Find where the given text appears and provide that cell's center as [x, y] coordinate. 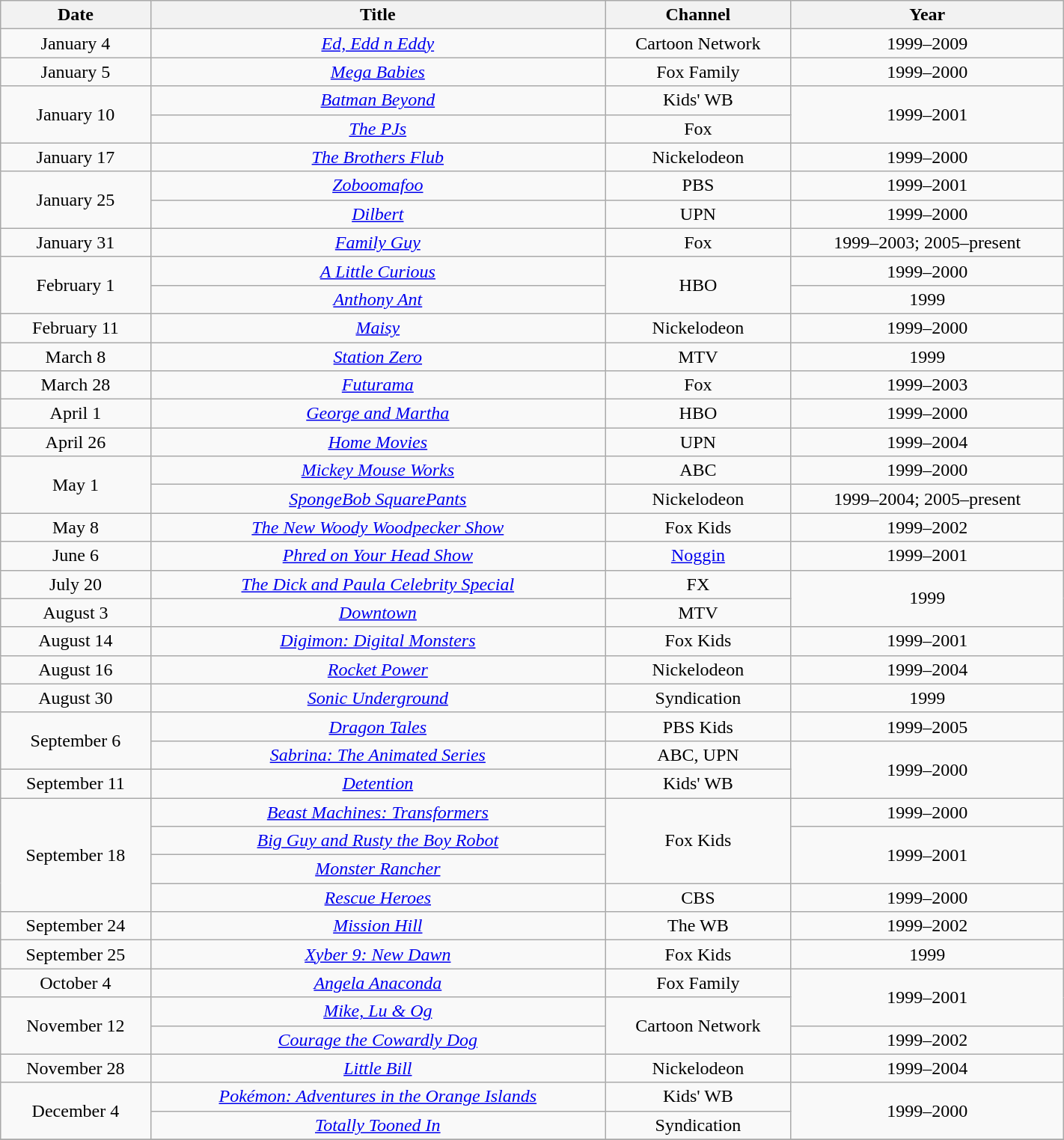
August 30 [76, 698]
Channel [699, 15]
Courage the Cowardly Dog [377, 1040]
1999–2005 [927, 726]
Rocket Power [377, 669]
Dragon Tales [377, 726]
FX [699, 584]
Mega Babies [377, 72]
November 28 [76, 1068]
September 18 [76, 854]
ABC, UPN [699, 755]
1999–2003 [927, 385]
December 4 [76, 1111]
PBS Kids [699, 726]
Home Movies [377, 442]
July 20 [76, 584]
Phred on Your Head Show [377, 556]
March 28 [76, 385]
May 1 [76, 485]
Ed, Edd n Eddy [377, 43]
February 1 [76, 285]
Big Guy and Rusty the Boy Robot [377, 841]
Dilbert [377, 214]
Anthony Ant [377, 299]
ABC [699, 471]
CBS [699, 898]
September 24 [76, 926]
Batman Beyond [377, 100]
The New Woody Woodpecker Show [377, 527]
Mission Hill [377, 926]
November 12 [76, 1026]
Sonic Underground [377, 698]
Family Guy [377, 242]
September 11 [76, 783]
April 26 [76, 442]
October 4 [76, 983]
April 1 [76, 414]
Noggin [699, 556]
Beast Machines: Transformers [377, 812]
The WB [699, 926]
1999–2004; 2005–present [927, 499]
Totally Tooned In [377, 1125]
Xyber 9: New Dawn [377, 954]
January 17 [76, 157]
January 25 [76, 200]
Mike, Lu & Og [377, 1011]
1999–2009 [927, 43]
January 5 [76, 72]
Little Bill [377, 1068]
Title [377, 15]
Angela Anaconda [377, 983]
The Brothers Flub [377, 157]
Digimon: Digital Monsters [377, 641]
Maisy [377, 328]
August 14 [76, 641]
January 4 [76, 43]
SpongeBob SquarePants [377, 499]
Rescue Heroes [377, 898]
The Dick and Paula Celebrity Special [377, 584]
January 10 [76, 114]
Downtown [377, 613]
Sabrina: The Animated Series [377, 755]
PBS [699, 186]
March 8 [76, 357]
August 3 [76, 613]
Detention [377, 783]
Zoboomafoo [377, 186]
Date [76, 15]
1999–2003; 2005–present [927, 242]
Futurama [377, 385]
February 11 [76, 328]
September 6 [76, 741]
Year [927, 15]
August 16 [76, 669]
Pokémon: Adventures in the Orange Islands [377, 1097]
January 31 [76, 242]
A Little Curious [377, 271]
September 25 [76, 954]
Monster Rancher [377, 869]
May 8 [76, 527]
The PJs [377, 129]
June 6 [76, 556]
George and Martha [377, 414]
Mickey Mouse Works [377, 471]
Station Zero [377, 357]
